Pinpoint the cell where the given text exists, returning its [X, Y] midpoint coordinate. 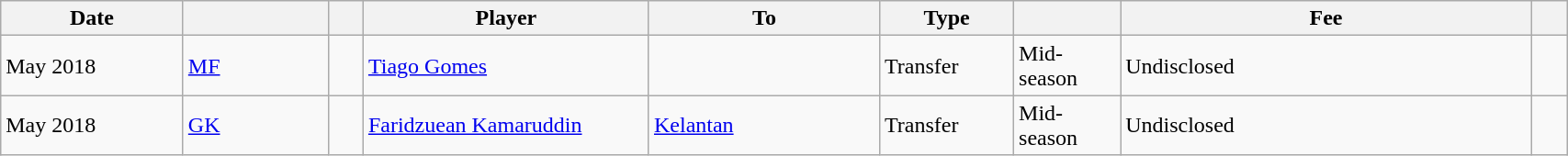
Kelantan [764, 125]
To [764, 18]
Faridzuean Kamaruddin [505, 125]
GK [255, 125]
Date [92, 18]
Tiago Gomes [505, 66]
Player [505, 18]
Type [947, 18]
Fee [1326, 18]
MF [255, 66]
